Search for the cell housing the specified text and yield its [x, y] center coordinate. 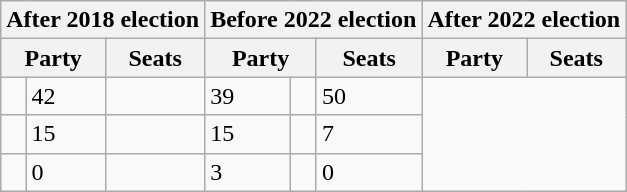
After 2018 election [103, 20]
7 [368, 134]
42 [66, 96]
39 [248, 96]
After 2022 election [524, 20]
3 [248, 172]
50 [368, 96]
Before 2022 election [314, 20]
